For the text-containing cell, return its midpoint in [x, y] coordinate format. 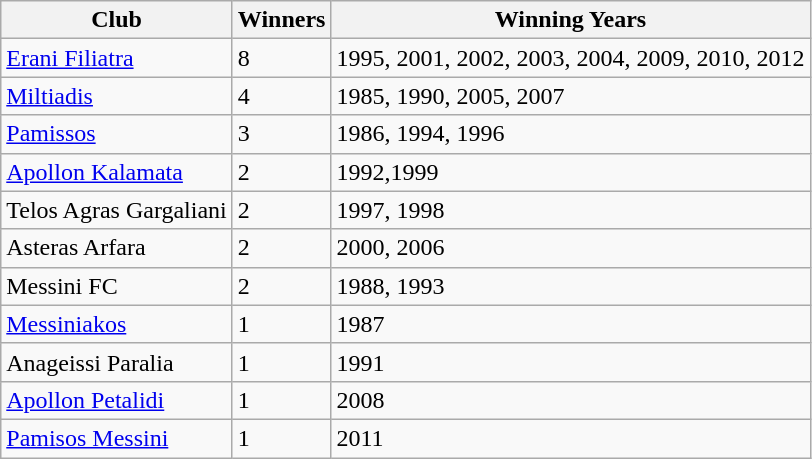
Pamisos Messini [117, 438]
1987 [570, 324]
Club [117, 20]
1997, 1998 [570, 210]
8 [282, 58]
1992,1999 [570, 172]
2011 [570, 438]
Erani Filiatra [117, 58]
Apollon Petalidi [117, 400]
Winning Years [570, 20]
1995, 2001, 2002, 2003, 2004, 2009, 2010, 2012 [570, 58]
4 [282, 96]
1985, 1990, 2005, 2007 [570, 96]
Asteras Arfara [117, 248]
1991 [570, 362]
1986, 1994, 1996 [570, 134]
Telos Agras Gargaliani [117, 210]
2000, 2006 [570, 248]
Anageissi Paralia [117, 362]
3 [282, 134]
Miltiadis [117, 96]
Winners [282, 20]
Messiniakos [117, 324]
Pamissos [117, 134]
Messini FC [117, 286]
2008 [570, 400]
Apollon Kalamata [117, 172]
1988, 1993 [570, 286]
